Pinpoint the cell where the given text exists, returning its [x, y] midpoint coordinate. 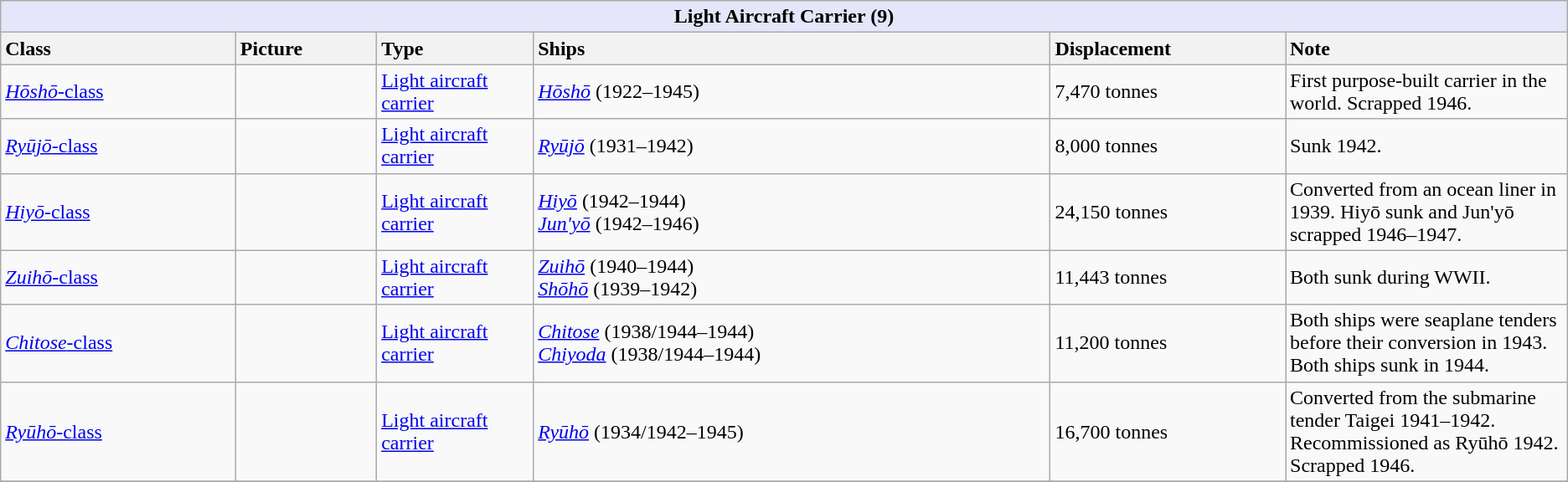
Note [1426, 49]
Zuihō-class [119, 278]
Converted from an ocean liner in 1939. Hiyō sunk and Jun'yō scrapped 1946–1947. [1426, 212]
First purpose-built carrier in the world. Scrapped 1946. [1426, 92]
Ryūhō-class [119, 432]
Type [456, 49]
Class [119, 49]
Light Aircraft Carrier (9) [784, 17]
Ryūjō-class [119, 146]
Hōshō-class [119, 92]
Displacement [1168, 49]
Converted from the submarine tender Taigei 1941–1942. Recommissioned as Ryūhō 1942. Scrapped 1946. [1426, 432]
Hiyō (1942–1944)Jun'yō (1942–1946) [792, 212]
7,470 tonnes [1168, 92]
Hōshō (1922–1945) [792, 92]
Zuihō (1940–1944)Shōhō (1939–1942) [792, 278]
Picture [306, 49]
Ryūjō (1931–1942) [792, 146]
Chitose-class [119, 343]
Ryūhō (1934/1942–1945) [792, 432]
24,150 tonnes [1168, 212]
Sunk 1942. [1426, 146]
Ships [792, 49]
Both sunk during WWII. [1426, 278]
Chitose (1938/1944–1944)Chiyoda (1938/1944–1944) [792, 343]
11,443 tonnes [1168, 278]
Hiyō-class [119, 212]
11,200 tonnes [1168, 343]
16,700 tonnes [1168, 432]
8,000 tonnes [1168, 146]
Both ships were seaplane tenders before their conversion in 1943. Both ships sunk in 1944. [1426, 343]
